Find where the given text appears and provide that cell's center as (X, Y) coordinate. 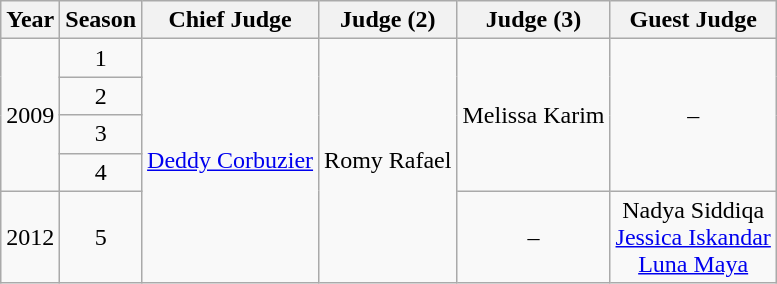
Romy Rafael (388, 161)
4 (101, 172)
Season (101, 20)
Judge (2) (388, 20)
Chief Judge (230, 20)
Judge (3) (534, 20)
Year (30, 20)
2 (101, 96)
2009 (30, 115)
5 (101, 237)
Melissa Karim (534, 115)
1 (101, 58)
Guest Judge (693, 20)
Nadya SiddiqaJessica IskandarLuna Maya (693, 237)
Deddy Corbuzier (230, 161)
2012 (30, 237)
3 (101, 134)
